Provide the [x, y] coordinate of the cell's center where the given text is located.  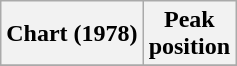
Peakposition [189, 34]
Chart (1978) [72, 34]
